Return the (X, Y) coordinate for the center point of the cell that contains the specified text.  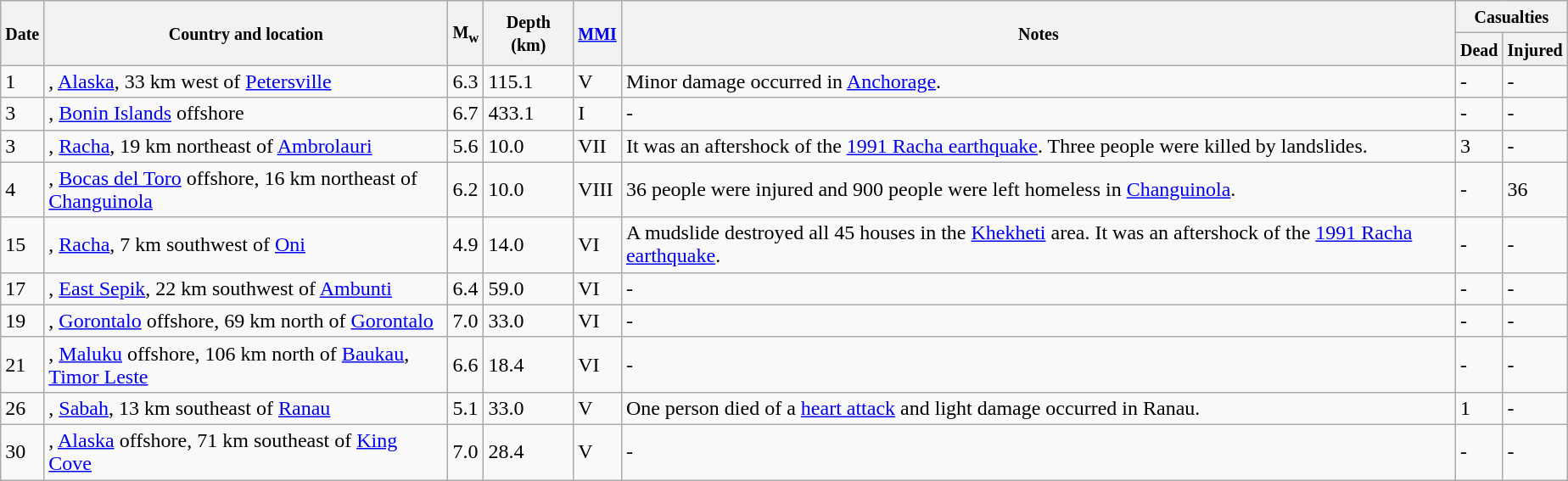
6.6 (466, 365)
VII (597, 146)
, Sabah, 13 km southeast of Ranau (246, 408)
6.3 (466, 81)
6.7 (466, 114)
, Gorontalo offshore, 69 km north of Gorontalo (246, 321)
17 (22, 288)
Casualties (1511, 17)
15 (22, 244)
, Bonin Islands offshore (246, 114)
MMI (597, 33)
Depth (km) (529, 33)
28.4 (529, 451)
Dead (1479, 49)
36 people were injured and 900 people were left homeless in Changuinola. (1039, 190)
36 (1535, 190)
4.9 (466, 244)
, East Sepik, 22 km southwest of Ambunti (246, 288)
14.0 (529, 244)
Country and location (246, 33)
115.1 (529, 81)
One person died of a heart attack and light damage occurred in Ranau. (1039, 408)
It was an aftershock of the 1991 Racha earthquake. Three people were killed by landslides. (1039, 146)
, Racha, 7 km southwest of Oni (246, 244)
59.0 (529, 288)
26 (22, 408)
, Alaska, 33 km west of Petersville (246, 81)
, Alaska offshore, 71 km southeast of King Cove (246, 451)
4 (22, 190)
433.1 (529, 114)
6.2 (466, 190)
, Maluku offshore, 106 km north of Baukau, Timor Leste (246, 365)
Date (22, 33)
A mudslide destroyed all 45 houses in the Khekheti area. It was an aftershock of the 1991 Racha earthquake. (1039, 244)
6.4 (466, 288)
Injured (1535, 49)
, Bocas del Toro offshore, 16 km northeast of Changuinola (246, 190)
18.4 (529, 365)
I (597, 114)
5.6 (466, 146)
21 (22, 365)
Minor damage occurred in Anchorage. (1039, 81)
Notes (1039, 33)
VIII (597, 190)
Mw (466, 33)
19 (22, 321)
30 (22, 451)
5.1 (466, 408)
, Racha, 19 km northeast of Ambrolauri (246, 146)
